Extract the (X, Y) coordinate from the center of the cell holding the provided text.  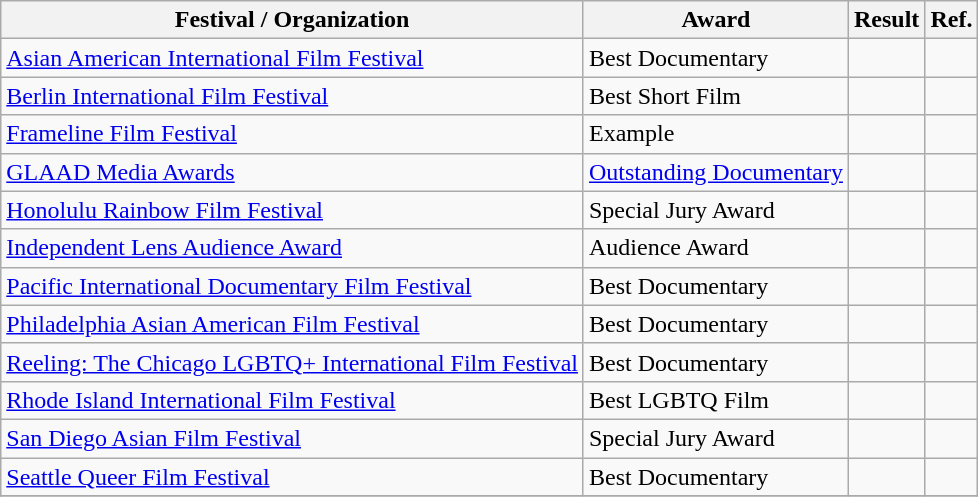
Audience Award (716, 248)
Example (716, 134)
Asian American International Film Festival (292, 58)
Award (716, 20)
Rhode Island International Film Festival (292, 400)
Philadelphia Asian American Film Festival (292, 324)
GLAAD Media Awards (292, 172)
Frameline Film Festival (292, 134)
Festival / Organization (292, 20)
Best LGBTQ Film (716, 400)
Seattle Queer Film Festival (292, 477)
San Diego Asian Film Festival (292, 438)
Reeling: The Chicago LGBTQ+ International Film Festival (292, 362)
Ref. (952, 20)
Honolulu Rainbow Film Festival (292, 210)
Outstanding Documentary (716, 172)
Pacific International Documentary Film Festival (292, 286)
Best Short Film (716, 96)
Berlin International Film Festival (292, 96)
Independent Lens Audience Award (292, 248)
Result (886, 20)
